Scan for the cell matching the given text and deliver its (x, y) coordinate at center. 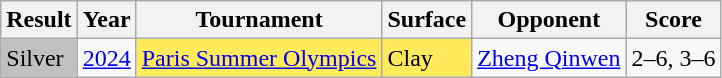
Clay (427, 58)
Result (39, 20)
Tournament (259, 20)
Paris Summer Olympics (259, 58)
Score (674, 20)
2024 (106, 58)
2–6, 3–6 (674, 58)
Surface (427, 20)
Opponent (549, 20)
Year (106, 20)
Silver (39, 58)
Zheng Qinwen (549, 58)
